Return (x, y) of the center of cell containing provided text 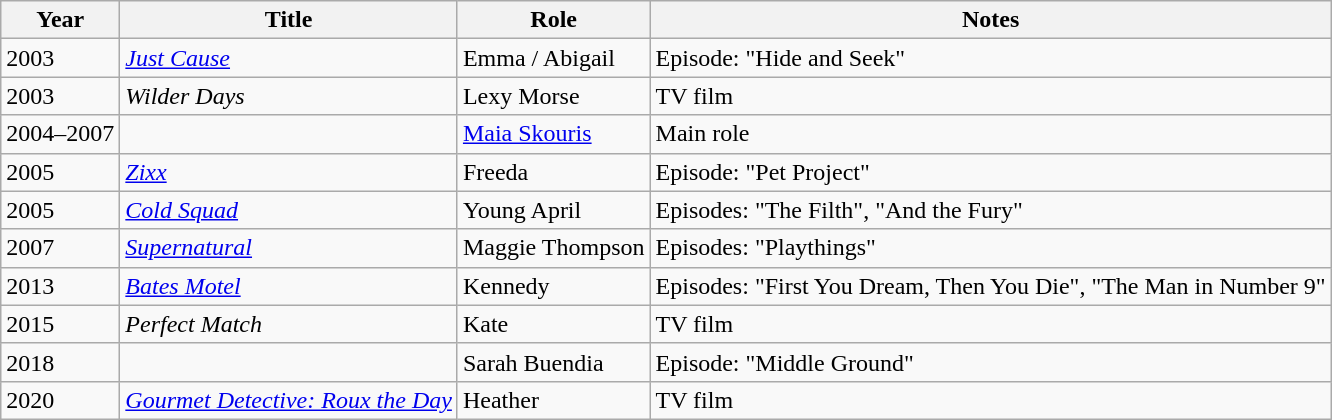
Emma / Abigail (554, 58)
Heather (554, 400)
Lexy Morse (554, 96)
Gourmet Detective: Roux the Day (289, 400)
Wilder Days (289, 96)
Role (554, 20)
Perfect Match (289, 324)
Young April (554, 210)
Notes (990, 20)
2020 (60, 400)
Year (60, 20)
Episode: "Middle Ground" (990, 362)
Just Cause (289, 58)
Sarah Buendia (554, 362)
Title (289, 20)
Episodes: "First You Dream, Then You Die", "The Man in Number 9" (990, 286)
Episodes: "The Filth", "And the Fury" (990, 210)
Maggie Thompson (554, 248)
Cold Squad (289, 210)
Freeda (554, 172)
Bates Motel (289, 286)
Main role (990, 134)
Supernatural (289, 248)
2018 (60, 362)
2004–2007 (60, 134)
Zixx (289, 172)
Episode: "Pet Project" (990, 172)
2013 (60, 286)
Episode: "Hide and Seek" (990, 58)
2007 (60, 248)
Kate (554, 324)
Kennedy (554, 286)
Maia Skouris (554, 134)
2015 (60, 324)
Episodes: "Playthings" (990, 248)
